From the cell containing the given text, extract its center point as (x, y) coordinate. 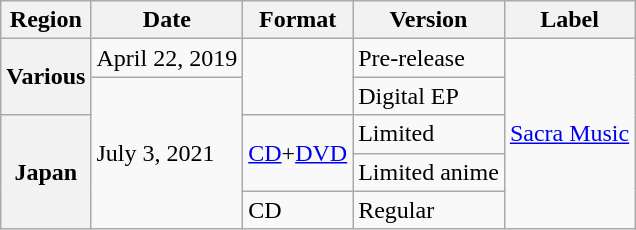
Region (46, 20)
CD+DVD (298, 153)
Limited (429, 134)
Regular (429, 210)
Format (298, 20)
Various (46, 77)
Sacra Music (569, 134)
Version (429, 20)
Date (167, 20)
Limited anime (429, 172)
Digital EP (429, 96)
Pre-release (429, 58)
July 3, 2021 (167, 153)
April 22, 2019 (167, 58)
Label (569, 20)
Japan (46, 172)
CD (298, 210)
